Identify which cell holds the provided text, then report its (x, y) central coordinate. 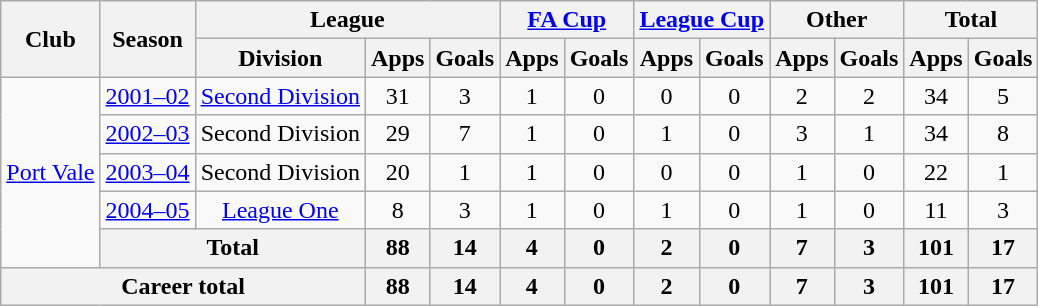
Division (280, 58)
League Cup (702, 20)
League One (280, 210)
31 (397, 96)
2004–05 (148, 210)
League (348, 20)
20 (397, 172)
Club (50, 39)
2003–04 (148, 172)
Port Vale (50, 172)
Career total (184, 286)
22 (936, 172)
2002–03 (148, 134)
5 (1003, 96)
11 (936, 210)
FA Cup (567, 20)
Season (148, 39)
29 (397, 134)
2001–02 (148, 96)
Other (837, 20)
